Locate the cell with the specified text and output its (x, y) center coordinate. 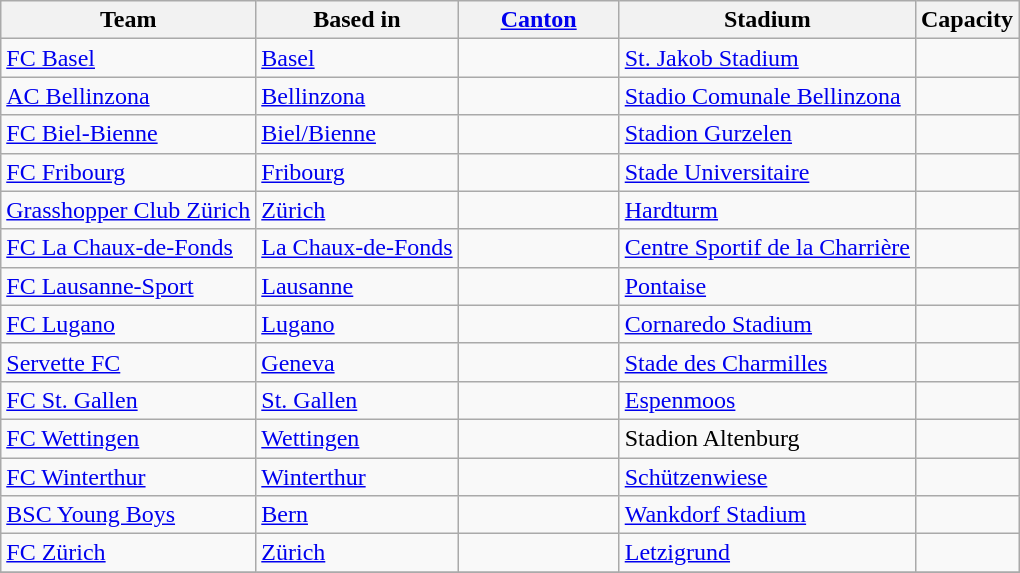
Wettingen (357, 438)
Pontaise (767, 286)
Lugano (357, 324)
Grasshopper Club Zürich (128, 210)
FC Zürich (128, 553)
St. Jakob Stadium (767, 58)
Stade des Charmilles (767, 362)
Geneva (357, 362)
Stadion Altenburg (767, 438)
Team (128, 20)
Servette FC (128, 362)
Biel/Bienne (357, 134)
Stadium (767, 20)
Wankdorf Stadium (767, 515)
FC La Chaux-de-Fonds (128, 248)
Espenmoos (767, 400)
FC Lausanne-Sport (128, 286)
Lausanne (357, 286)
Based in (357, 20)
Stade Universitaire (767, 172)
Capacity (966, 20)
Letzigrund (767, 553)
FC Biel-Bienne (128, 134)
Winterthur (357, 477)
St. Gallen (357, 400)
Centre Sportif de la Charrière (767, 248)
Stadion Gurzelen (767, 134)
La Chaux-de-Fonds (357, 248)
Stadio Comunale Bellinzona (767, 96)
FC St. Gallen (128, 400)
Bellinzona (357, 96)
Schützenwiese (767, 477)
Bern (357, 515)
BSC Young Boys (128, 515)
Cornaredo Stadium (767, 324)
FC Lugano (128, 324)
Fribourg (357, 172)
FC Winterthur (128, 477)
Canton (538, 20)
FC Basel (128, 58)
FC Wettingen (128, 438)
AC Bellinzona (128, 96)
FC Fribourg (128, 172)
Hardturm (767, 210)
Basel (357, 58)
